Search for the cell housing the specified text and yield its [X, Y] center coordinate. 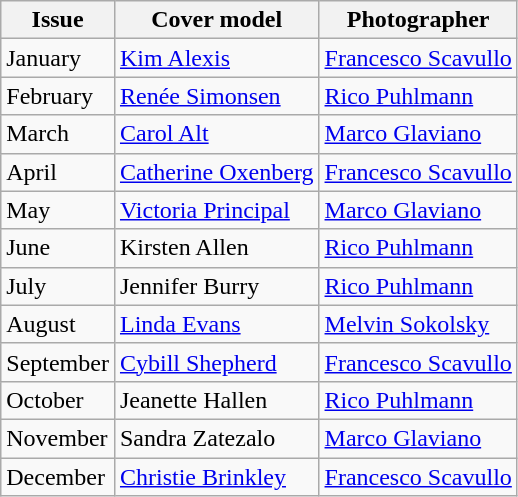
Linda Evans [216, 324]
Cybill Shepherd [216, 362]
May [58, 210]
Christie Brinkley [216, 477]
Kirsten Allen [216, 248]
April [58, 172]
Melvin Sokolsky [418, 324]
Carol Alt [216, 134]
Renée Simonsen [216, 96]
December [58, 477]
Photographer [418, 20]
October [58, 400]
March [58, 134]
February [58, 96]
January [58, 58]
Issue [58, 20]
Victoria Principal [216, 210]
June [58, 248]
Cover model [216, 20]
August [58, 324]
Kim Alexis [216, 58]
Sandra Zatezalo [216, 438]
Jennifer Burry [216, 286]
September [58, 362]
July [58, 286]
Jeanette Hallen [216, 400]
November [58, 438]
Catherine Oxenberg [216, 172]
